Return the (X, Y) coordinate for the center point of the cell that contains the specified text.  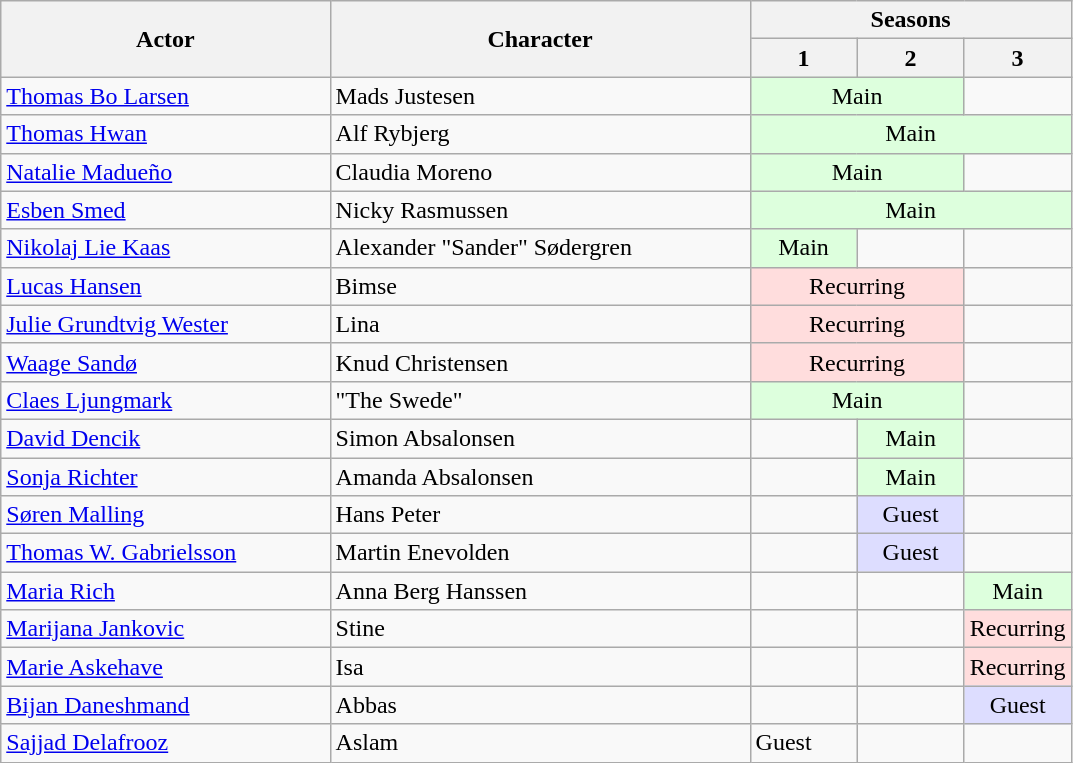
Character (540, 39)
Simon Absalonsen (540, 438)
Lina (540, 324)
Actor (166, 39)
Bijan Daneshmand (166, 705)
Amanda Absalonsen (540, 477)
Claudia Moreno (540, 172)
Thomas W. Gabrielsson (166, 553)
Nikolaj Lie Kaas (166, 248)
Nicky Rasmussen (540, 210)
Martin Enevolden (540, 553)
1 (804, 58)
Lucas Hansen (166, 286)
Claes Ljungmark (166, 400)
Mads Justesen (540, 96)
Esben Smed (166, 210)
Marie Askehave (166, 667)
Thomas Hwan (166, 134)
"The Swede" (540, 400)
Hans Peter (540, 515)
Natalie Madueño (166, 172)
Sonja Richter (166, 477)
Søren Malling (166, 515)
Julie Grundtvig Wester (166, 324)
Stine (540, 629)
Abbas (540, 705)
Anna Berg Hanssen (540, 591)
Marijana Jankovic (166, 629)
3 (1018, 58)
Waage Sandø (166, 362)
Alexander "Sander" Sødergren (540, 248)
Bimse (540, 286)
Knud Christensen (540, 362)
Sajjad Delafrooz (166, 743)
Alf Rybjerg (540, 134)
Isa (540, 667)
2 (910, 58)
Thomas Bo Larsen (166, 96)
Aslam (540, 743)
Maria Rich (166, 591)
David Dencik (166, 438)
Seasons (910, 20)
